Search for the cell housing the specified text and yield its (x, y) center coordinate. 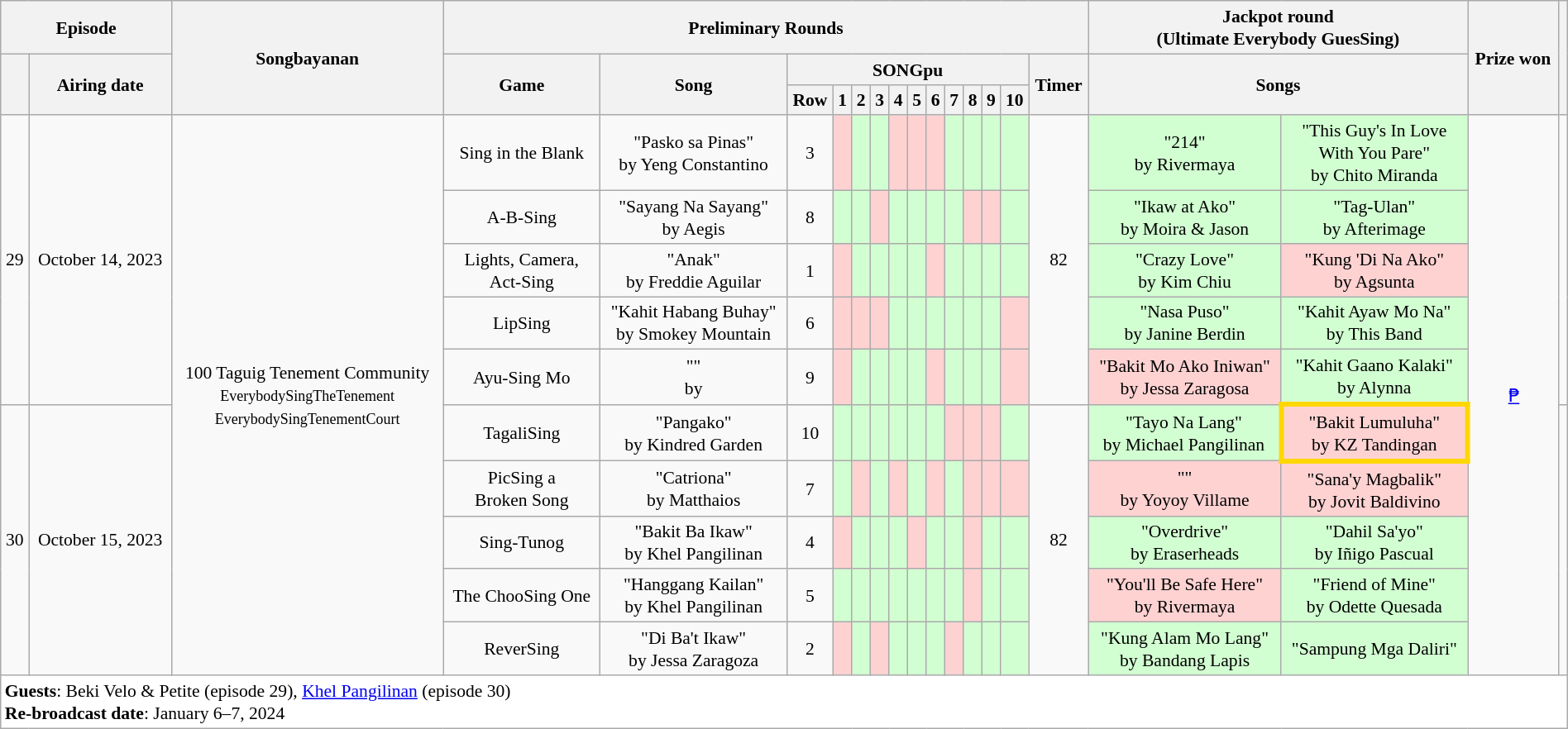
Prize won (1513, 58)
Episode (86, 27)
October 14, 2023 (101, 260)
Jackpot round(Ultimate Everybody GuesSing) (1279, 27)
"Kung Alam Mo Lang"by Bandang Lapis (1184, 649)
Songs (1279, 84)
Game (522, 84)
"Overdrive"by Eraserheads (1184, 542)
A-B-Sing (522, 217)
Guests: Beki Velo & Petite (episode 29), Khel Pangilinan (episode 30)Re-broadcast date: January 6–7, 2024 (784, 702)
Sing-Tunog (522, 542)
"214"by Rivermaya (1184, 154)
"Catriona"by Matthaios (694, 488)
TagaliSing (522, 433)
"Sampung Mga Daliri" (1374, 649)
"Pasko sa Pinas"by Yeng Constantino (694, 154)
October 15, 2023 (101, 539)
"Friend of Mine"by Odette Quesada (1374, 596)
"Hanggang Kailan"by Khel Pangilinan (694, 596)
""by (694, 377)
"Dahil Sa'yo"by Iñigo Pascual (1374, 542)
Ayu-Sing Mo (522, 377)
"Anak"by Freddie Aguilar (694, 270)
30 (15, 539)
"Bakit Ba Ikaw"by Khel Pangilinan (694, 542)
SONGpu (907, 69)
"You'll Be Safe Here"by Rivermaya (1184, 596)
ReverSing (522, 649)
29 (15, 260)
Songbayanan (307, 58)
"Crazy Love"by Kim Chiu (1184, 270)
"Kahit Ayaw Mo Na"by This Band (1374, 323)
"Pangako"by Kindred Garden (694, 433)
"Kahit Habang Buhay"by Smokey Mountain (694, 323)
"Sana'y Magbalik"by Jovit Baldivino (1374, 488)
"Nasa Puso"by Janine Berdin (1184, 323)
Lights, Camera,Act-Sing (522, 270)
"Bakit Mo Ako Iniwan"by Jessa Zaragosa (1184, 377)
""by Yoyoy Villame (1184, 488)
₱ (1513, 395)
"Bakit Lumuluha"by KZ Tandingan (1374, 433)
"Tayo Na Lang"by Michael Pangilinan (1184, 433)
Row (810, 99)
Sing in the Blank (522, 154)
"This Guy's In LoveWith You Pare"by Chito Miranda (1374, 154)
"Ikaw at Ako"by Moira & Jason (1184, 217)
"Kung 'Di Na Ako"by Agsunta (1374, 270)
"Tag-Ulan"by Afterimage (1374, 217)
The ChooSing One (522, 596)
Timer (1059, 84)
LipSing (522, 323)
PicSing aBroken Song (522, 488)
Airing date (101, 84)
100 Taguig Tenement CommunityEverybodySingTheTenementEverybodySingTenementCourt (307, 395)
"Kahit Gaano Kalaki"by Alynna (1374, 377)
"Di Ba't Ikaw"by Jessa Zaragoza (694, 649)
Preliminary Rounds (766, 27)
Song (694, 84)
"Sayang Na Sayang"by Aegis (694, 217)
